Determine the (X, Y) coordinate at the center of the cell enclosing the given text.  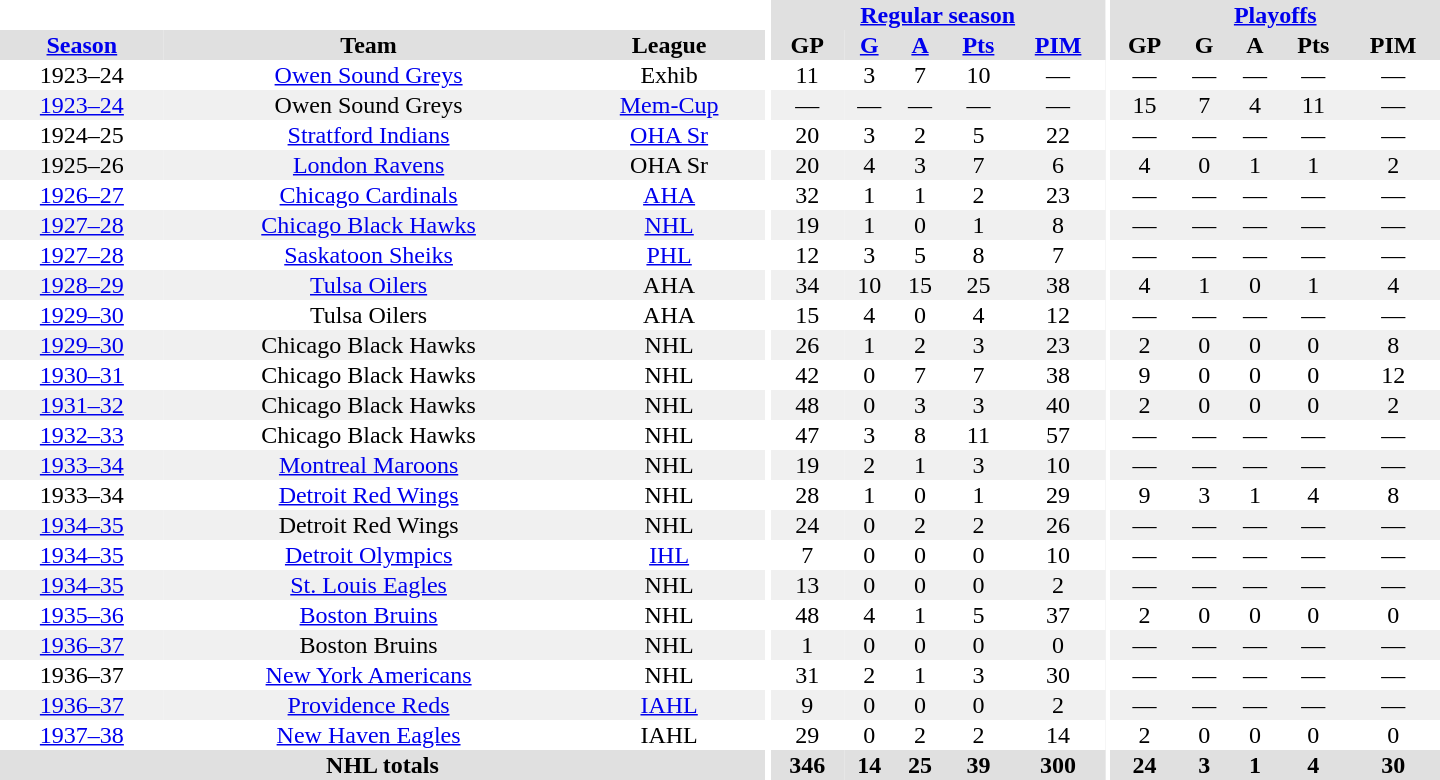
1924–25 (82, 135)
1931–32 (82, 405)
Playoffs (1275, 15)
39 (978, 765)
57 (1058, 435)
St. Louis Eagles (369, 585)
1937–38 (82, 735)
Chicago Cardinals (369, 195)
1932–33 (82, 435)
Team (369, 45)
New York Americans (369, 675)
London Ravens (369, 165)
PHL (668, 255)
32 (806, 195)
Stratford Indians (369, 135)
1928–29 (82, 285)
Montreal Maroons (369, 465)
NHL totals (382, 765)
346 (806, 765)
Detroit Olympics (369, 555)
Exhib (668, 75)
Season (82, 45)
Saskatoon Sheiks (369, 255)
IHL (668, 555)
37 (1058, 615)
1926–27 (82, 195)
Providence Reds (369, 705)
Mem-Cup (668, 105)
34 (806, 285)
Regular season (937, 15)
13 (806, 585)
28 (806, 495)
40 (1058, 405)
League (668, 45)
31 (806, 675)
22 (1058, 135)
47 (806, 435)
1935–36 (82, 615)
New Haven Eagles (369, 735)
300 (1058, 765)
1925–26 (82, 165)
1930–31 (82, 375)
42 (806, 375)
6 (1058, 165)
